Search for the cell housing the specified text and yield its [X, Y] center coordinate. 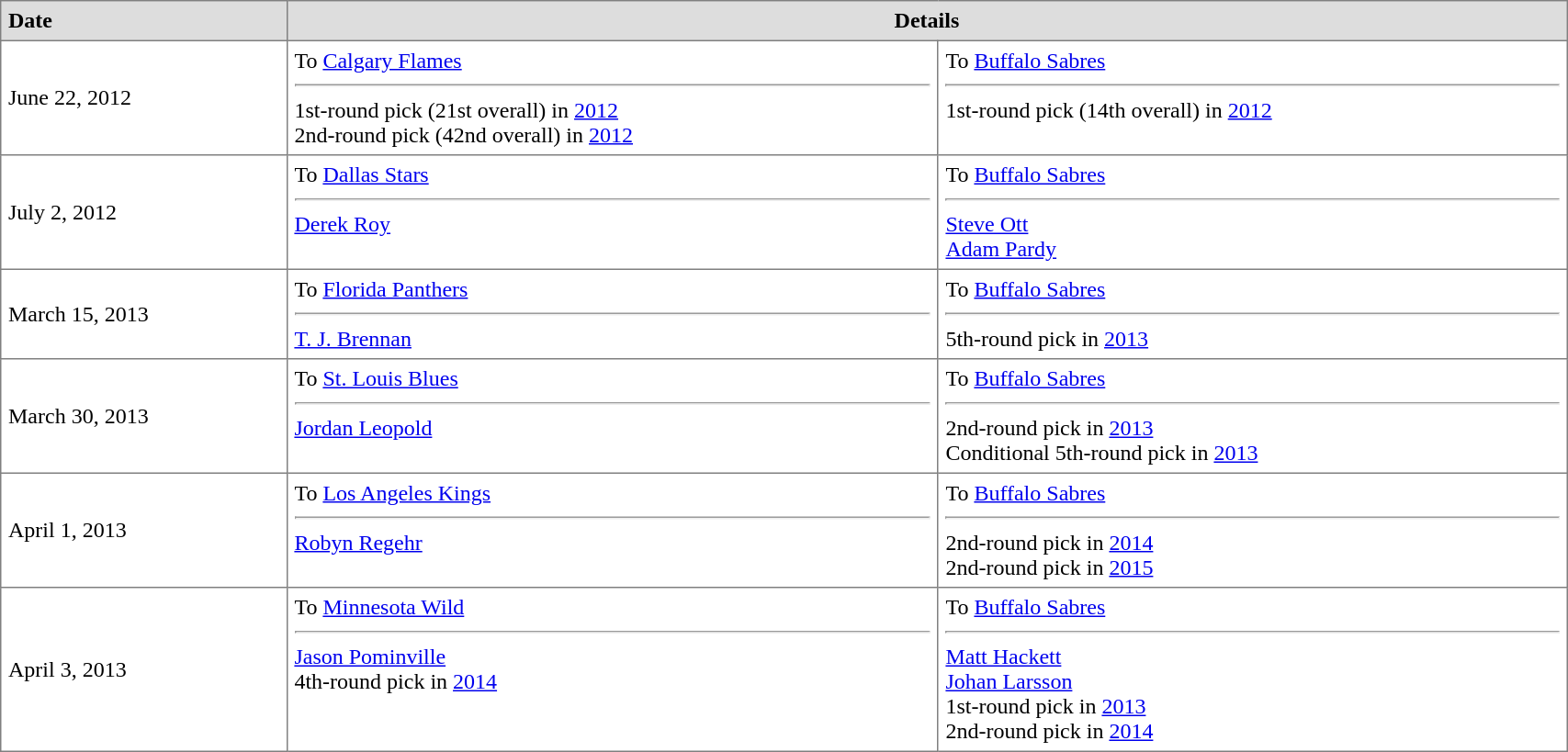
To Buffalo Sabres Matt HackettJohan Larsson1st-round pick in 20132nd-round pick in 2014 [1252, 669]
To Buffalo Sabres 2nd-round pick in 2013Conditional 5th-round pick in 2013 [1252, 416]
Details [926, 21]
To Dallas Stars Derek Roy [612, 212]
To Buffalo Sabres 2nd-round pick in 20142nd-round pick in 2015 [1252, 530]
To Los Angeles Kings Robyn Regehr [612, 530]
To St. Louis Blues Jordan Leopold [612, 416]
July 2, 2012 [143, 212]
To Calgary Flames 1st-round pick (21st overall) in 20122nd-round pick (42nd overall) in 2012 [612, 97]
April 3, 2013 [143, 669]
March 15, 2013 [143, 314]
April 1, 2013 [143, 530]
March 30, 2013 [143, 416]
To Buffalo Sabres 5th-round pick in 2013 [1252, 314]
To Buffalo Sabres 1st-round pick (14th overall) in 2012 [1252, 97]
To Buffalo Sabres Steve OttAdam Pardy [1252, 212]
Date [143, 21]
June 22, 2012 [143, 97]
To Florida Panthers T. J. Brennan [612, 314]
To Minnesota Wild Jason Pominville4th-round pick in 2014 [612, 669]
